Pinpoint the cell where the given text exists, returning its (x, y) midpoint coordinate. 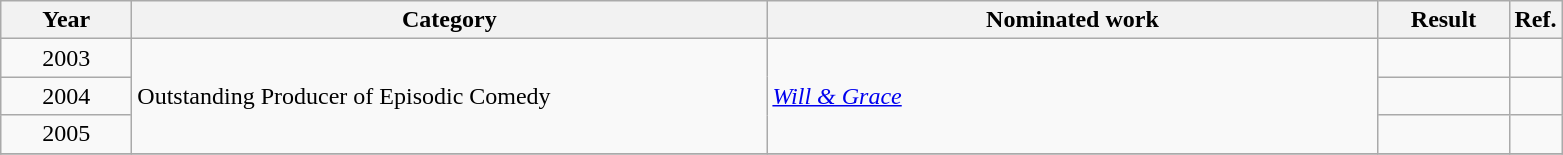
2004 (66, 96)
Nominated work (1072, 20)
Outstanding Producer of Episodic Comedy (450, 96)
2003 (66, 58)
Year (66, 20)
Ref. (1536, 20)
2005 (66, 134)
Will & Grace (1072, 96)
Category (450, 20)
Result (1444, 20)
